Detect which cell encompasses the target text, then output its [x, y] center coordinate. 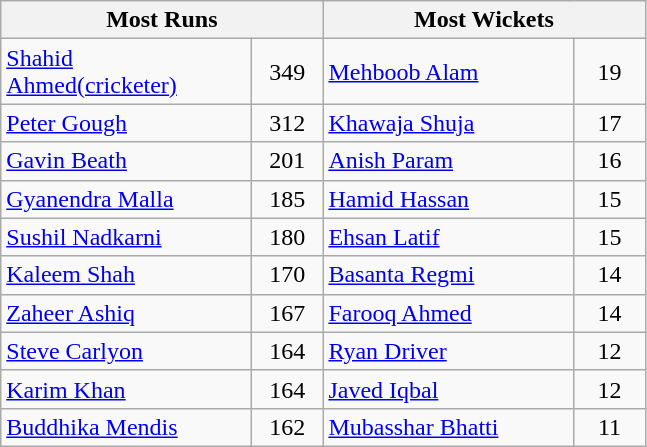
170 [288, 275]
11 [610, 427]
Gyanendra Malla [126, 199]
16 [610, 161]
Karim Khan [126, 389]
Hamid Hassan [448, 199]
Ryan Driver [448, 351]
Javed Iqbal [448, 389]
Peter Gough [126, 123]
Mubasshar Bhatti [448, 427]
Basanta Regmi [448, 275]
Khawaja Shuja [448, 123]
Kaleem Shah [126, 275]
Shahid Ahmed(cricketer) [126, 72]
19 [610, 72]
180 [288, 237]
Ehsan Latif [448, 237]
349 [288, 72]
312 [288, 123]
Farooq Ahmed [448, 313]
Most Wickets [484, 20]
Sushil Nadkarni [126, 237]
Steve Carlyon [126, 351]
162 [288, 427]
167 [288, 313]
185 [288, 199]
201 [288, 161]
Mehboob Alam [448, 72]
Zaheer Ashiq [126, 313]
Buddhika Mendis [126, 427]
Most Runs [162, 20]
Anish Param [448, 161]
Gavin Beath [126, 161]
17 [610, 123]
